Output the [X, Y] coordinate of the center of the cell containing the given text.  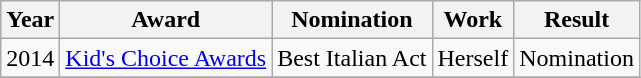
Award [166, 20]
Result [577, 20]
2014 [30, 58]
Herself [473, 58]
Year [30, 20]
Kid's Choice Awards [166, 58]
Best Italian Act [352, 58]
Work [473, 20]
